Detect which cell encompasses the target text, then output its [x, y] center coordinate. 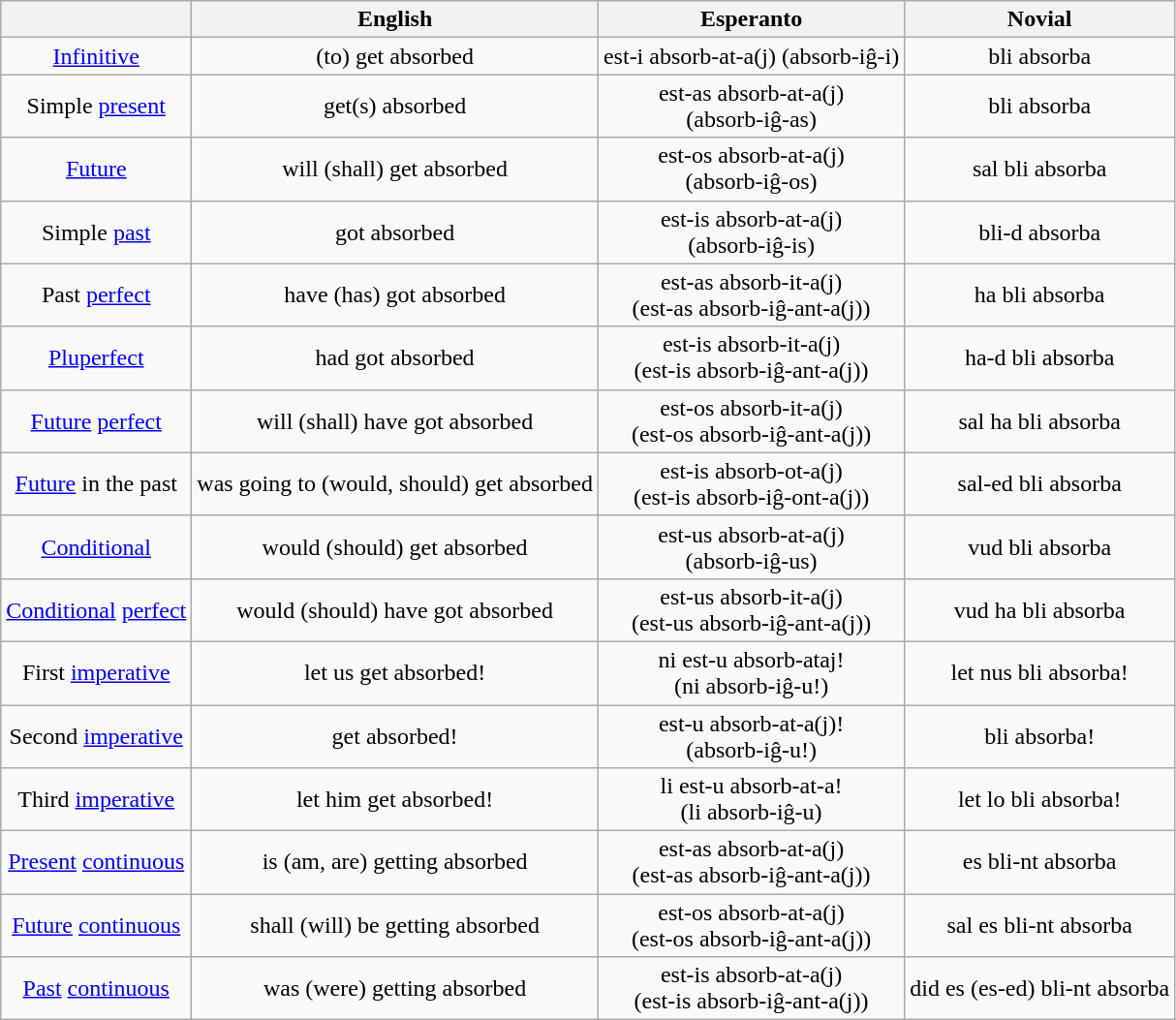
will (shall) get absorbed [395, 169]
est-as absorb-at-a(j) (absorb-iĝ-as) [751, 107]
sal es bli-nt absorba [1040, 926]
Future in the past [97, 484]
have (has) got absorbed [395, 294]
ha-d bli absorba [1040, 358]
Conditional [97, 546]
Third imperative [97, 800]
Infinitive [97, 56]
let him get absorbed! [395, 800]
est-u absorb-at-a(j)! (absorb-iĝ-u!) [751, 736]
Present continuous [97, 862]
was going to (would, should) get absorbed [395, 484]
got absorbed [395, 232]
had got absorbed [395, 358]
would (should) have got absorbed [395, 610]
Future perfect [97, 420]
sal ha bli absorba [1040, 420]
sal bli absorba [1040, 169]
li est-u absorb-at-a! (li absorb-iĝ-u) [751, 800]
est-is absorb-it-a(j) (est-is absorb-iĝ-ant-a(j)) [751, 358]
est-is absorb-at-a(j) (est-is absorb-iĝ-ant-a(j)) [751, 988]
es bli-nt absorba [1040, 862]
let us get absorbed! [395, 672]
ni est-u absorb-ataj! (ni absorb-iĝ-u!) [751, 672]
Esperanto [751, 19]
est-os absorb-it-a(j) (est-os absorb-iĝ-ant-a(j)) [751, 420]
bli-d absorba [1040, 232]
get(s) absorbed [395, 107]
English [395, 19]
ha bli absorba [1040, 294]
Novial [1040, 19]
Future continuous [97, 926]
would (should) get absorbed [395, 546]
shall (will) be getting absorbed [395, 926]
est-is absorb-ot-a(j) (est-is absorb-iĝ-ont-a(j)) [751, 484]
est-os absorb-at-a(j) (est-os absorb-iĝ-ant-a(j)) [751, 926]
est-as absorb-at-a(j) (est-as absorb-iĝ-ant-a(j)) [751, 862]
did es (es-ed) bli-nt absorba [1040, 988]
est-i absorb-at-a(j) (absorb-iĝ-i) [751, 56]
(to) get absorbed [395, 56]
First imperative [97, 672]
vud bli absorba [1040, 546]
est-is absorb-at-a(j) (absorb-iĝ-is) [751, 232]
sal-ed bli absorba [1040, 484]
is (am, are) getting absorbed [395, 862]
Pluperfect [97, 358]
will (shall) have got absorbed [395, 420]
get absorbed! [395, 736]
Conditional perfect [97, 610]
est-os absorb-at-a(j) (absorb-iĝ-os) [751, 169]
Second imperative [97, 736]
est-us absorb-at-a(j) (absorb-iĝ-us) [751, 546]
let lo bli absorba! [1040, 800]
vud ha bli absorba [1040, 610]
let nus bli absorba! [1040, 672]
est-us absorb-it-a(j) (est-us absorb-iĝ-ant-a(j)) [751, 610]
Past perfect [97, 294]
Future [97, 169]
Simple past [97, 232]
bli absorba! [1040, 736]
est-as absorb-it-a(j) (est-as absorb-iĝ-ant-a(j)) [751, 294]
Simple present [97, 107]
was (were) getting absorbed [395, 988]
Past continuous [97, 988]
